Identify which cell holds the provided text, then report its (x, y) central coordinate. 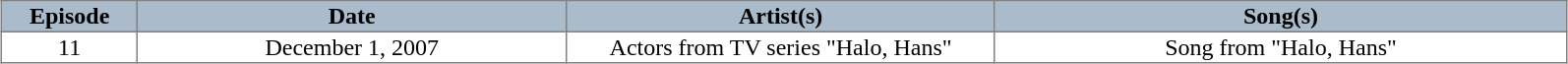
Song(s) (1281, 17)
Episode (69, 17)
11 (69, 47)
Song from "Halo, Hans" (1281, 47)
Artist(s) (781, 17)
December 1, 2007 (352, 47)
Date (352, 17)
Actors from TV series "Halo, Hans" (781, 47)
